Extract the [X, Y] coordinate from the center of the cell holding the provided text.  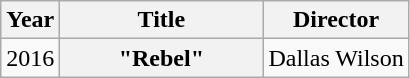
2016 [30, 58]
Year [30, 20]
Dallas Wilson [336, 58]
"Rebel" [162, 58]
Director [336, 20]
Title [162, 20]
